Detect which cell encompasses the target text, then output its [x, y] center coordinate. 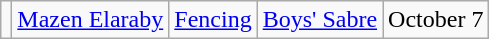
Mazen Elaraby [90, 20]
Fencing [213, 20]
Boys' Sabre [320, 20]
October 7 [436, 20]
